Identify which cell holds the provided text, then report its (x, y) central coordinate. 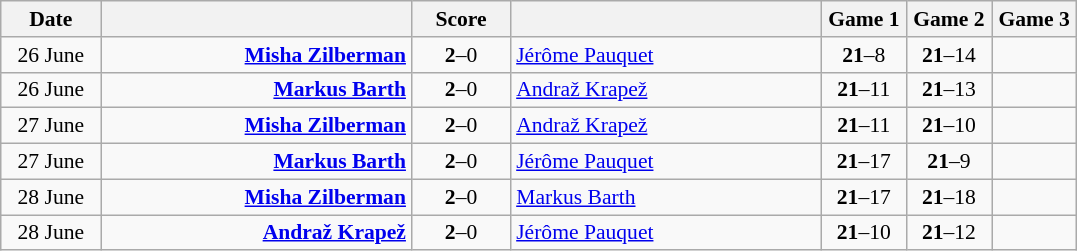
Game 1 (864, 19)
Score (461, 19)
21–13 (948, 90)
21–18 (948, 197)
21–8 (864, 55)
21–14 (948, 55)
21–9 (948, 162)
21–12 (948, 233)
Date (51, 19)
Game 3 (1034, 19)
Game 2 (948, 19)
